For the text-containing cell, return its midpoint in [x, y] coordinate format. 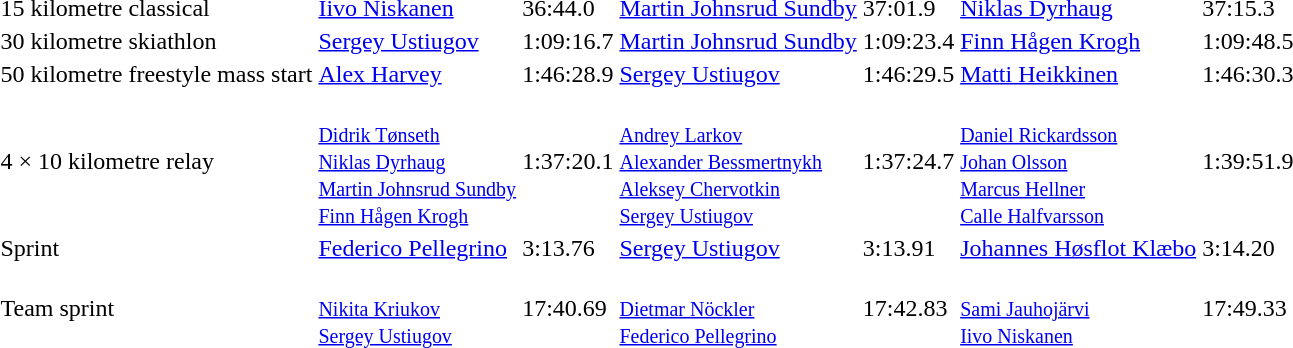
Johannes Høsflot Klæbo [1078, 248]
Didrik TønsethNiklas DyrhaugMartin Johnsrud SundbyFinn Hågen Krogh [418, 161]
Matti Heikkinen [1078, 74]
1:46:28.9 [568, 74]
Federico Pellegrino [418, 248]
1:37:20.1 [568, 161]
1:09:23.4 [908, 41]
Finn Hågen Krogh [1078, 41]
Andrey LarkovAlexander BessmertnykhAleksey ChervotkinSergey Ustiugov [738, 161]
1:09:16.7 [568, 41]
3:13.76 [568, 248]
3:13.91 [908, 248]
Alex Harvey [418, 74]
Daniel RickardssonJohan OlssonMarcus HellnerCalle Halfvarsson [1078, 161]
1:37:24.7 [908, 161]
Martin Johnsrud Sundby [738, 41]
1:46:29.5 [908, 74]
